Provide the (x, y) coordinate of the cell's center where the given text is located.  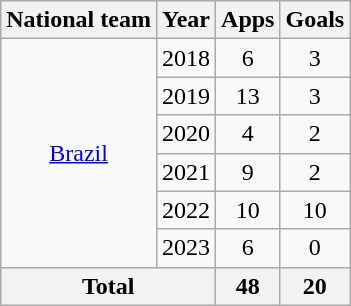
National team (79, 20)
2022 (186, 210)
Brazil (79, 153)
Goals (315, 20)
2018 (186, 58)
2020 (186, 134)
13 (248, 96)
4 (248, 134)
2019 (186, 96)
Year (186, 20)
2021 (186, 172)
20 (315, 286)
Apps (248, 20)
9 (248, 172)
Total (108, 286)
48 (248, 286)
0 (315, 248)
2023 (186, 248)
